Return the (X, Y) coordinate for the center point of the cell that contains the specified text.  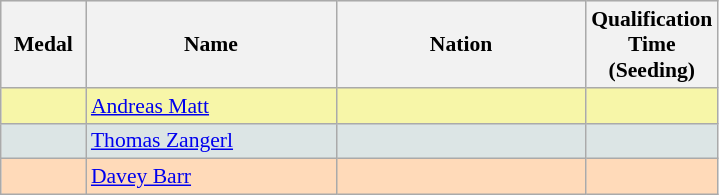
Name (211, 44)
Thomas Zangerl (211, 141)
Medal (44, 44)
Andreas Matt (211, 106)
Qualification Time (Seeding) (652, 44)
Nation (461, 44)
Davey Barr (211, 177)
